Output the [x, y] coordinate of the center of the cell containing the given text.  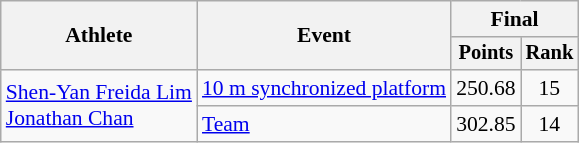
Event [324, 36]
Shen-Yan Freida LimJonathan Chan [99, 106]
302.85 [486, 124]
Rank [550, 54]
14 [550, 124]
10 m synchronized platform [324, 88]
Team [324, 124]
250.68 [486, 88]
Athlete [99, 36]
15 [550, 88]
Points [486, 54]
Final [514, 19]
